Detect which cell encompasses the target text, then output its [x, y] center coordinate. 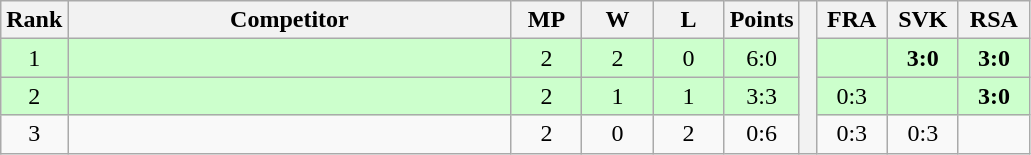
RSA [994, 20]
MP [546, 20]
L [688, 20]
W [618, 20]
Competitor [290, 20]
FRA [852, 20]
3:3 [762, 96]
6:0 [762, 58]
0:6 [762, 134]
SVK [922, 20]
Points [762, 20]
3 [34, 134]
Rank [34, 20]
